Provide the (x, y) coordinate of the cell's center where the given text is located.  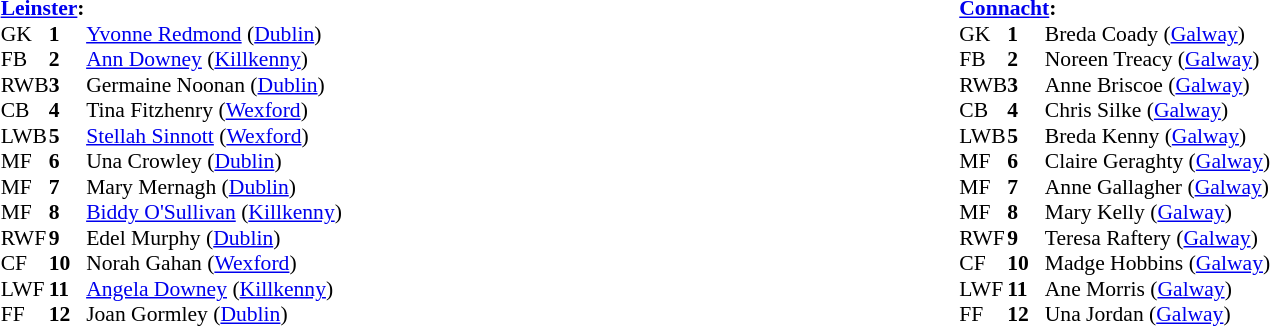
Chris Silke (Galway) (1158, 111)
Noreen Treacy (Galway) (1158, 59)
Una Crowley (Dublin) (214, 161)
Teresa Raftery (Galway) (1158, 238)
Germaine Noonan (Dublin) (214, 85)
Breda Kenny (Galway) (1158, 136)
Ann Downey (Killkenny) (214, 59)
Breda Coady (Galway) (1158, 34)
Norah Gahan (Wexford) (214, 263)
Anne Gallagher (Galway) (1158, 187)
Ane Morris (Galway) (1158, 289)
Mary Mernagh (Dublin) (214, 187)
Tina Fitzhenry (Wexford) (214, 111)
Stellah Sinnott (Wexford) (214, 136)
Claire Geraghty (Galway) (1158, 161)
Biddy O'Sullivan (Killkenny) (214, 213)
Edel Murphy (Dublin) (214, 238)
Yvonne Redmond (Dublin) (214, 34)
Mary Kelly (Galway) (1158, 213)
Anne Briscoe (Galway) (1158, 85)
Madge Hobbins (Galway) (1158, 263)
Angela Downey (Killkenny) (214, 289)
